Identify which cell holds the provided text, then report its [X, Y] central coordinate. 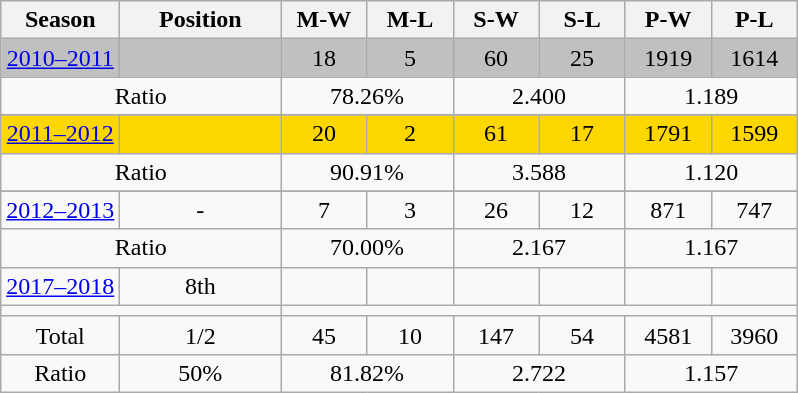
P-W [668, 20]
S-W [496, 20]
2.400 [539, 96]
2011–2012 [60, 134]
20 [324, 134]
Total [60, 335]
54 [582, 335]
M-W [324, 20]
12 [582, 210]
17 [582, 134]
5 [410, 58]
2 [410, 134]
2012–2013 [60, 210]
2017–2018 [60, 286]
2.722 [539, 373]
50% [200, 373]
1.120 [711, 172]
70.00% [367, 248]
871 [668, 210]
- [200, 210]
1791 [668, 134]
8th [200, 286]
747 [754, 210]
1614 [754, 58]
81.82% [367, 373]
4581 [668, 335]
78.26% [367, 96]
1.167 [711, 248]
10 [410, 335]
3960 [754, 335]
147 [496, 335]
P-L [754, 20]
7 [324, 210]
1599 [754, 134]
3 [410, 210]
Season [60, 20]
25 [582, 58]
1919 [668, 58]
45 [324, 335]
90.91% [367, 172]
26 [496, 210]
18 [324, 58]
2.167 [539, 248]
60 [496, 58]
61 [496, 134]
2010–2011 [60, 58]
1/2 [200, 335]
Position [200, 20]
3.588 [539, 172]
1.189 [711, 96]
1.157 [711, 373]
M-L [410, 20]
S-L [582, 20]
